For the text-containing cell, return its midpoint in [x, y] coordinate format. 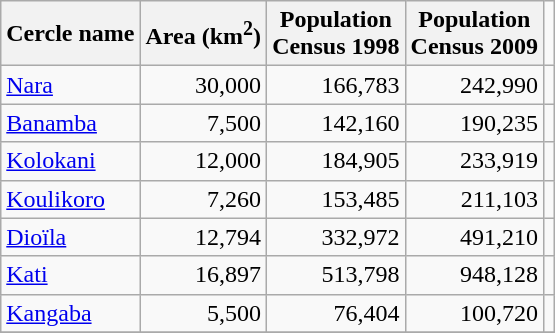
153,485 [336, 199]
16,897 [204, 275]
Kolokani [70, 161]
7,260 [204, 199]
Cercle name [70, 34]
7,500 [204, 123]
513,798 [336, 275]
142,160 [336, 123]
948,128 [474, 275]
PopulationCensus 1998 [336, 34]
166,783 [336, 85]
184,905 [336, 161]
100,720 [474, 313]
30,000 [204, 85]
Dioïla [70, 237]
Banamba [70, 123]
12,000 [204, 161]
242,990 [474, 85]
Area (km2) [204, 34]
76,404 [336, 313]
5,500 [204, 313]
Kati [70, 275]
Kangaba [70, 313]
332,972 [336, 237]
PopulationCensus 2009 [474, 34]
491,210 [474, 237]
Koulikoro [70, 199]
12,794 [204, 237]
211,103 [474, 199]
233,919 [474, 161]
190,235 [474, 123]
Nara [70, 85]
